Determine the [X, Y] coordinate at the center of the cell enclosing the given text.  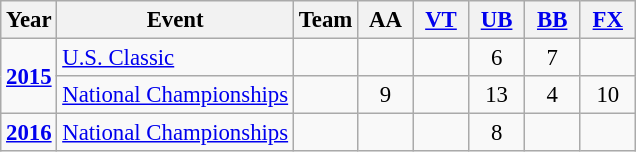
Event [176, 20]
10 [608, 95]
2016 [29, 133]
8 [497, 133]
BB [552, 20]
U.S. Classic [176, 58]
6 [497, 58]
2015 [29, 76]
UB [497, 20]
Team [325, 20]
9 [386, 95]
AA [386, 20]
VT [441, 20]
7 [552, 58]
4 [552, 95]
13 [497, 95]
FX [608, 20]
Year [29, 20]
